Identify which cell holds the provided text, then report its (x, y) central coordinate. 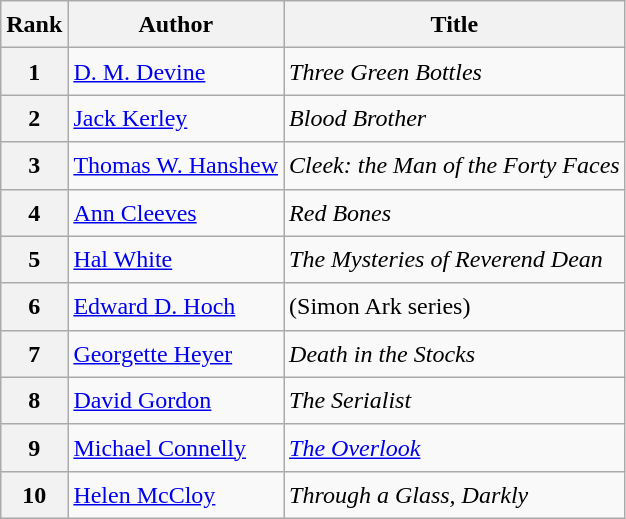
Ann Cleeves (176, 212)
2 (34, 118)
5 (34, 260)
Title (455, 24)
7 (34, 354)
Michael Connelly (176, 448)
David Gordon (176, 400)
8 (34, 400)
(Simon Ark series) (455, 306)
D. M. Devine (176, 72)
Thomas W. Hanshew (176, 166)
4 (34, 212)
6 (34, 306)
3 (34, 166)
Hal White (176, 260)
Death in the Stocks (455, 354)
Edward D. Hoch (176, 306)
1 (34, 72)
Rank (34, 24)
Author (176, 24)
The Mysteries of Reverend Dean (455, 260)
Georgette Heyer (176, 354)
9 (34, 448)
10 (34, 494)
Red Bones (455, 212)
Jack Kerley (176, 118)
Cleek: the Man of the Forty Faces (455, 166)
Three Green Bottles (455, 72)
The Overlook (455, 448)
Blood Brother (455, 118)
Helen McCloy (176, 494)
Through a Glass, Darkly (455, 494)
The Serialist (455, 400)
